From the cell containing the given text, extract its center point as (x, y) coordinate. 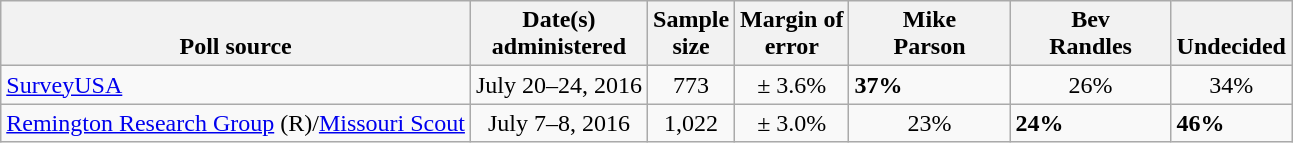
Date(s)administered (558, 34)
± 3.6% (792, 85)
Mike Parson (930, 34)
34% (1231, 85)
BevRandles (1090, 34)
Poll source (236, 34)
1,022 (692, 123)
SurveyUSA (236, 85)
Samplesize (692, 34)
37% (930, 85)
Remington Research Group (R)/Missouri Scout (236, 123)
July 7–8, 2016 (558, 123)
23% (930, 123)
Margin oferror (792, 34)
24% (1090, 123)
Undecided (1231, 34)
26% (1090, 85)
773 (692, 85)
46% (1231, 123)
July 20–24, 2016 (558, 85)
± 3.0% (792, 123)
